Find where the given text appears and provide that cell's center as (X, Y) coordinate. 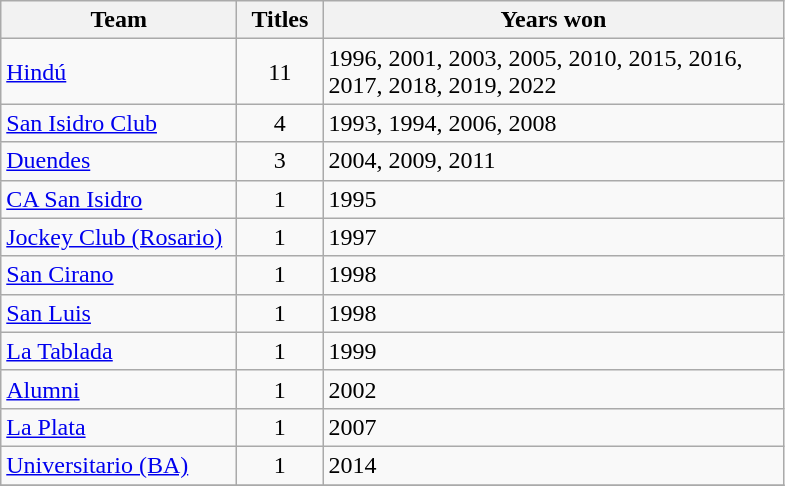
La Plata (119, 427)
2004, 2009, 2011 (554, 161)
San Cirano (119, 275)
Universitario (BA) (119, 465)
San Luis (119, 313)
2002 (554, 389)
CA San Isidro (119, 199)
Jockey Club (Rosario) (119, 237)
Hindú (119, 72)
1993, 1994, 2006, 2008 (554, 123)
11 (280, 72)
Titles (280, 20)
Alumni (119, 389)
Team (119, 20)
3 (280, 161)
2007 (554, 427)
Duendes (119, 161)
4 (280, 123)
San Isidro Club (119, 123)
1995 (554, 199)
1997 (554, 237)
Years won (554, 20)
2014 (554, 465)
La Tablada (119, 351)
1996, 2001, 2003, 2005, 2010, 2015, 2016, 2017, 2018, 2019, 2022 (554, 72)
1999 (554, 351)
